Return the (x, y) coordinate for the center point of the cell that contains the specified text.  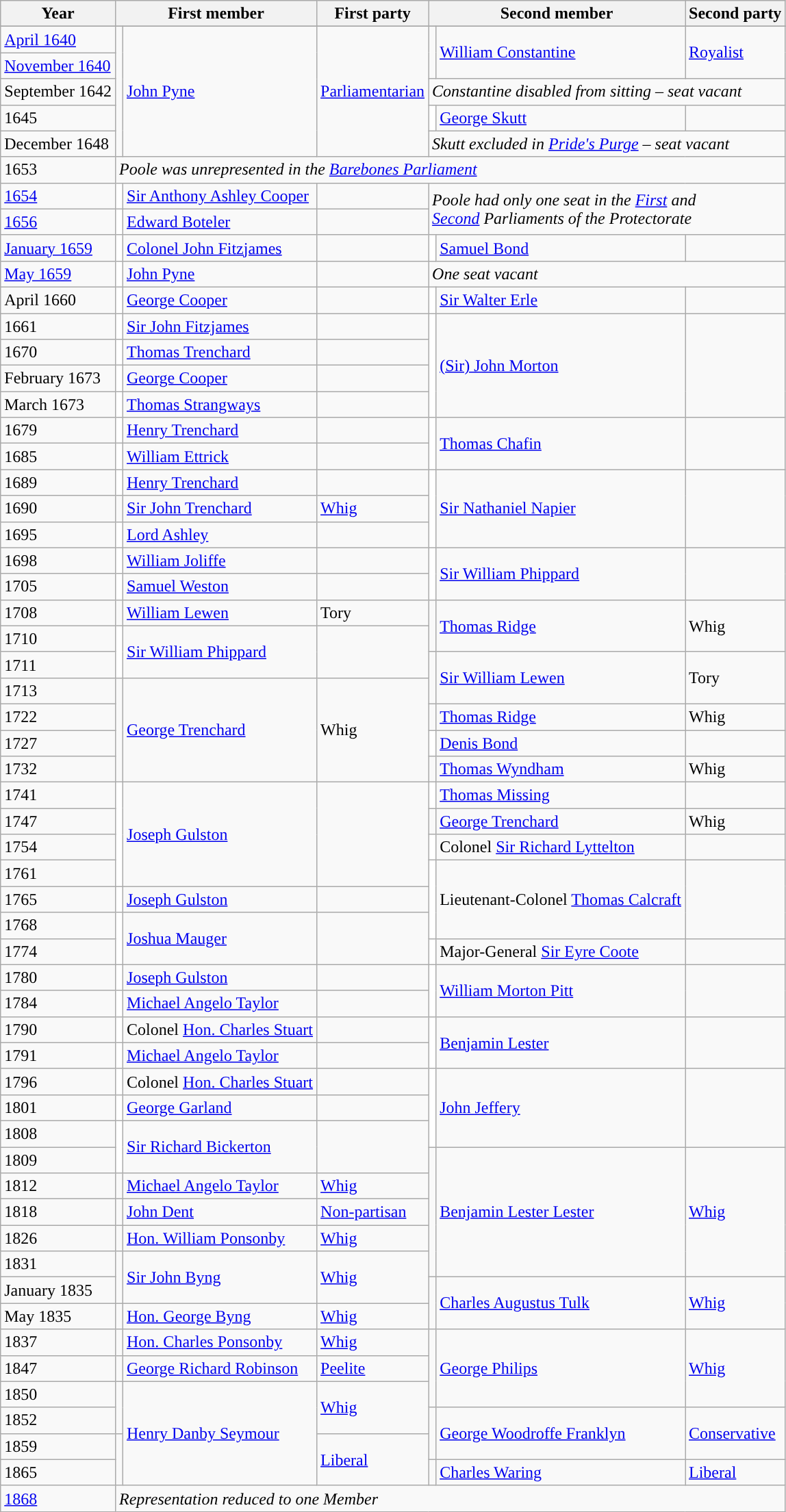
1689 (58, 483)
1791 (58, 1055)
1765 (58, 899)
John Jeffery (561, 1107)
1741 (58, 795)
Hon. William Ponsonby (220, 1238)
Skutt excluded in Pride's Purge – seat vacant (607, 144)
Second party (735, 14)
1796 (58, 1081)
Hon. Charles Ponsonby (220, 1342)
1784 (58, 1003)
George Richard Robinson (220, 1368)
Sir Nathaniel Napier (561, 509)
William Ettrick (220, 457)
1722 (58, 717)
1710 (58, 639)
Sir John Fitzjames (220, 326)
1645 (58, 118)
First member (216, 14)
William Lewen (220, 613)
1768 (58, 925)
Benjamin Lester (561, 1042)
December 1648 (58, 144)
Lieutenant-Colonel Thomas Calcraft (561, 899)
January 1659 (58, 248)
1656 (58, 222)
Charles Waring (561, 1472)
Thomas Chafin (561, 444)
William Morton Pitt (561, 990)
George Woodroffe Franklyn (561, 1433)
Thomas Missing (561, 795)
Sir Richard Bickerton (220, 1146)
Peelite (372, 1368)
1661 (58, 326)
Denis Bond (561, 743)
Conservative (735, 1433)
1727 (58, 743)
Poole was unrepresented in the Barebones Parliament (450, 170)
1812 (58, 1186)
1850 (58, 1394)
1690 (58, 509)
April 1640 (58, 40)
1698 (58, 561)
Parliamentarian (372, 92)
May 1835 (58, 1316)
April 1660 (58, 300)
Sir John Trenchard (220, 509)
Lord Ashley (220, 535)
Colonel Sir Richard Lyttelton (561, 847)
1808 (58, 1133)
1809 (58, 1160)
1685 (58, 457)
One seat vacant (607, 274)
Second member (557, 14)
1865 (58, 1472)
May 1659 (58, 274)
Representation reduced to one Member (450, 1498)
1761 (58, 873)
1859 (58, 1446)
Edward Boteler (220, 222)
March 1673 (58, 405)
Sir Walter Erle (561, 300)
George Garland (220, 1107)
Samuel Weston (220, 587)
1801 (58, 1107)
1713 (58, 691)
Sir John Byng (220, 1277)
1747 (58, 821)
1868 (58, 1498)
1831 (58, 1264)
Charles Augustus Tulk (561, 1303)
November 1640 (58, 66)
Sir William Lewen (561, 678)
1653 (58, 170)
Joshua Mauger (220, 938)
February 1673 (58, 379)
Henry Danby Seymour (220, 1433)
William Constantine (561, 53)
1654 (58, 196)
1695 (58, 535)
First party (372, 14)
1774 (58, 951)
William Joliffe (220, 561)
Poole had only one seat in the First and Second Parliaments of the Protectorate (607, 209)
1837 (58, 1342)
(Sir) John Morton (561, 366)
1679 (58, 431)
Sir Anthony Ashley Cooper (220, 196)
Hon. George Byng (220, 1316)
Royalist (735, 53)
1754 (58, 847)
1818 (58, 1212)
George Philips (561, 1368)
1826 (58, 1238)
John Dent (220, 1212)
1705 (58, 587)
1708 (58, 613)
Thomas Trenchard (220, 353)
Constantine disabled from sitting – seat vacant (607, 92)
September 1642 (58, 92)
1852 (58, 1420)
George Skutt (561, 118)
1670 (58, 353)
1780 (58, 977)
Non-partisan (372, 1212)
Thomas Wyndham (561, 769)
Benjamin Lester Lester (561, 1212)
1732 (58, 769)
Year (58, 14)
1790 (58, 1029)
Major-General Sir Eyre Coote (561, 951)
Colonel John Fitzjames (220, 248)
January 1835 (58, 1290)
Thomas Strangways (220, 405)
1847 (58, 1368)
1711 (58, 665)
Samuel Bond (561, 248)
